Return [X, Y] of the center of cell containing provided text 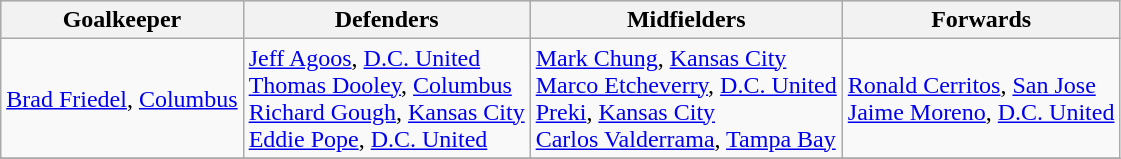
Ronald Cerritos, San Jose Jaime Moreno, D.C. United [981, 98]
Brad Friedel, Columbus [122, 98]
Jeff Agoos, D.C. United Thomas Dooley, Columbus Richard Gough, Kansas City Eddie Pope, D.C. United [386, 98]
Goalkeeper [122, 20]
Defenders [386, 20]
Forwards [981, 20]
Mark Chung, Kansas City Marco Etcheverry, D.C. United Preki, Kansas City Carlos Valderrama, Tampa Bay [686, 98]
Midfielders [686, 20]
